Search for the cell housing the specified text and yield its (x, y) center coordinate. 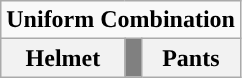
Uniform Combination (121, 20)
Helmet (63, 58)
Pants (190, 58)
